Capture the cell that displays the provided text and extract its (X, Y) central coordinate. 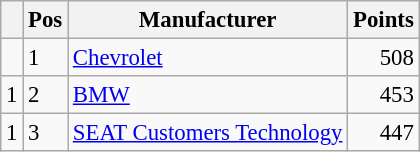
BMW (208, 95)
453 (384, 95)
Pos (46, 20)
Points (384, 20)
508 (384, 58)
SEAT Customers Technology (208, 133)
447 (384, 133)
Chevrolet (208, 58)
Manufacturer (208, 20)
3 (46, 133)
2 (46, 95)
